For the text-containing cell, return its midpoint in (x, y) coordinate format. 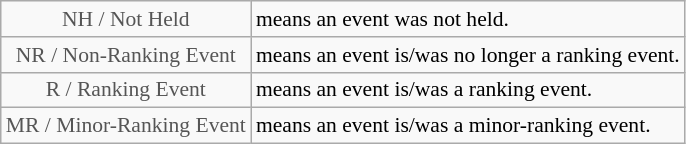
means an event was not held. (468, 19)
means an event is/was no longer a ranking event. (468, 55)
MR / Minor-Ranking Event (126, 126)
means an event is/was a minor-ranking event. (468, 126)
means an event is/was a ranking event. (468, 90)
NR / Non-Ranking Event (126, 55)
R / Ranking Event (126, 90)
NH / Not Held (126, 19)
